Extract the [X, Y] coordinate from the center of the cell holding the provided text.  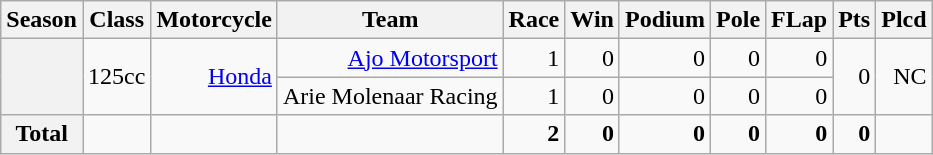
Class [116, 20]
Ajo Motorsport [390, 58]
Pole [738, 20]
Pts [854, 20]
Total [42, 134]
Plcd [904, 20]
Season [42, 20]
Honda [214, 77]
2 [534, 134]
Podium [664, 20]
Team [390, 20]
Win [592, 20]
NC [904, 77]
Race [534, 20]
125cc [116, 77]
Motorcycle [214, 20]
FLap [800, 20]
Arie Molenaar Racing [390, 96]
